Capture the cell that displays the provided text and extract its [X, Y] central coordinate. 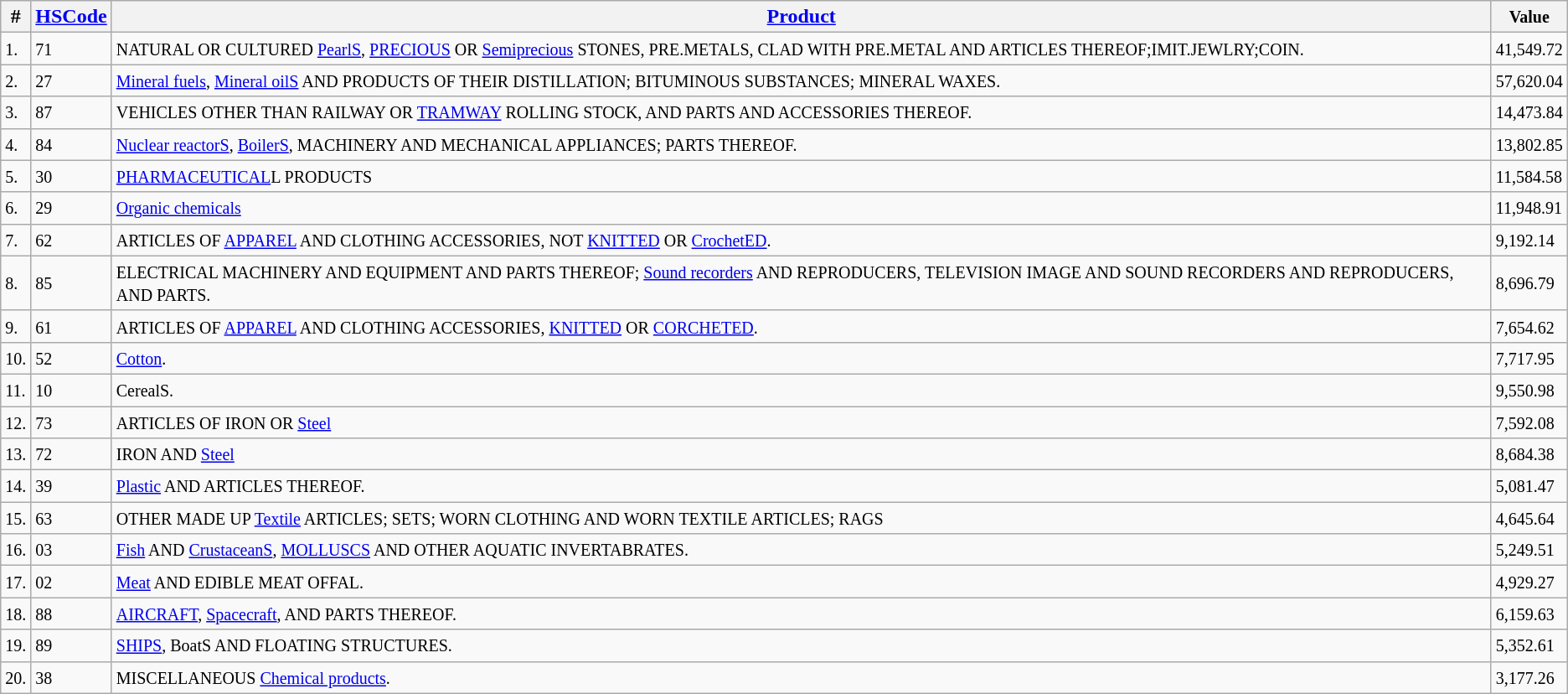
8. [16, 283]
9,550.98 [1529, 390]
19. [16, 645]
87 [71, 112]
72 [71, 454]
5,249.51 [1529, 550]
5,352.61 [1529, 645]
4,929.27 [1529, 582]
14. [16, 486]
11. [16, 390]
Mineral fuels, Mineral oilS AND PRODUCTS OF THEIR DISTILLATION; BITUMINOUS SUBSTANCES; MINERAL WAXES. [801, 80]
52 [71, 358]
5. [16, 176]
ARTICLES OF IRON OR Steel [801, 422]
3,177.26 [1529, 677]
ARTICLES OF APPAREL AND CLOTHING ACCESSORIES, KNITTED OR CORCHETED. [801, 326]
VEHICLES OTHER THAN RAILWAY OR TRAMWAY ROLLING STOCK, AND PARTS AND ACCESSORIES THEREOF. [801, 112]
02 [71, 582]
HSCode [71, 17]
16. [16, 550]
62 [71, 240]
9. [16, 326]
11,948.91 [1529, 208]
12. [16, 422]
10. [16, 358]
OTHER MADE UP Textile ARTICLES; SETS; WORN CLOTHING AND WORN TEXTILE ARTICLES; RAGS [801, 518]
Product [801, 17]
ARTICLES OF APPAREL AND CLOTHING ACCESSORIES, NOT KNITTED OR CrochetED. [801, 240]
Nuclear reactorS, BoilerS, MACHINERY AND MECHANICAL APPLIANCES; PARTS THEREOF. [801, 144]
85 [71, 283]
NATURAL OR CULTURED PearlS, PRECIOUS OR Semiprecious STONES, PRE.METALS, CLAD WITH PRE.METAL AND ARTICLES THEREOF;IMIT.JEWLRY;COIN. [801, 49]
4,645.64 [1529, 518]
IRON AND Steel [801, 454]
Plastic AND ARTICLES THEREOF. [801, 486]
7,717.95 [1529, 358]
29 [71, 208]
88 [71, 614]
CerealS. [801, 390]
61 [71, 326]
AIRCRAFT, Spacecraft, AND PARTS THEREOF. [801, 614]
Fish AND CrustaceanS, MOLLUSCS AND OTHER AQUATIC INVERTABRATES. [801, 550]
7,654.62 [1529, 326]
SHIPS, BoatS AND FLOATING STRUCTURES. [801, 645]
27 [71, 80]
30 [71, 176]
17. [16, 582]
Meat AND EDIBLE MEAT OFFAL. [801, 582]
38 [71, 677]
9,192.14 [1529, 240]
PHARMACEUTICALL PRODUCTS [801, 176]
71 [71, 49]
15. [16, 518]
6. [16, 208]
# [16, 17]
2. [16, 80]
5,081.47 [1529, 486]
10 [71, 390]
Organic chemicals [801, 208]
89 [71, 645]
6,159.63 [1529, 614]
8,696.79 [1529, 283]
41,549.72 [1529, 49]
73 [71, 422]
7,592.08 [1529, 422]
63 [71, 518]
13,802.85 [1529, 144]
57,620.04 [1529, 80]
13. [16, 454]
20. [16, 677]
03 [71, 550]
11,584.58 [1529, 176]
8,684.38 [1529, 454]
Cotton. [801, 358]
39 [71, 486]
7. [16, 240]
84 [71, 144]
Value [1529, 17]
4. [16, 144]
1. [16, 49]
18. [16, 614]
3. [16, 112]
14,473.84 [1529, 112]
MISCELLANEOUS Chemical products. [801, 677]
